From the cell containing the given text, extract its center point as [x, y] coordinate. 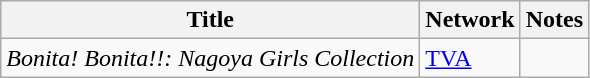
Bonita! Bonita!!: Nagoya Girls Collection [210, 58]
Title [210, 20]
Notes [554, 20]
Network [470, 20]
TVA [470, 58]
